For the text-containing cell, return its midpoint in [x, y] coordinate format. 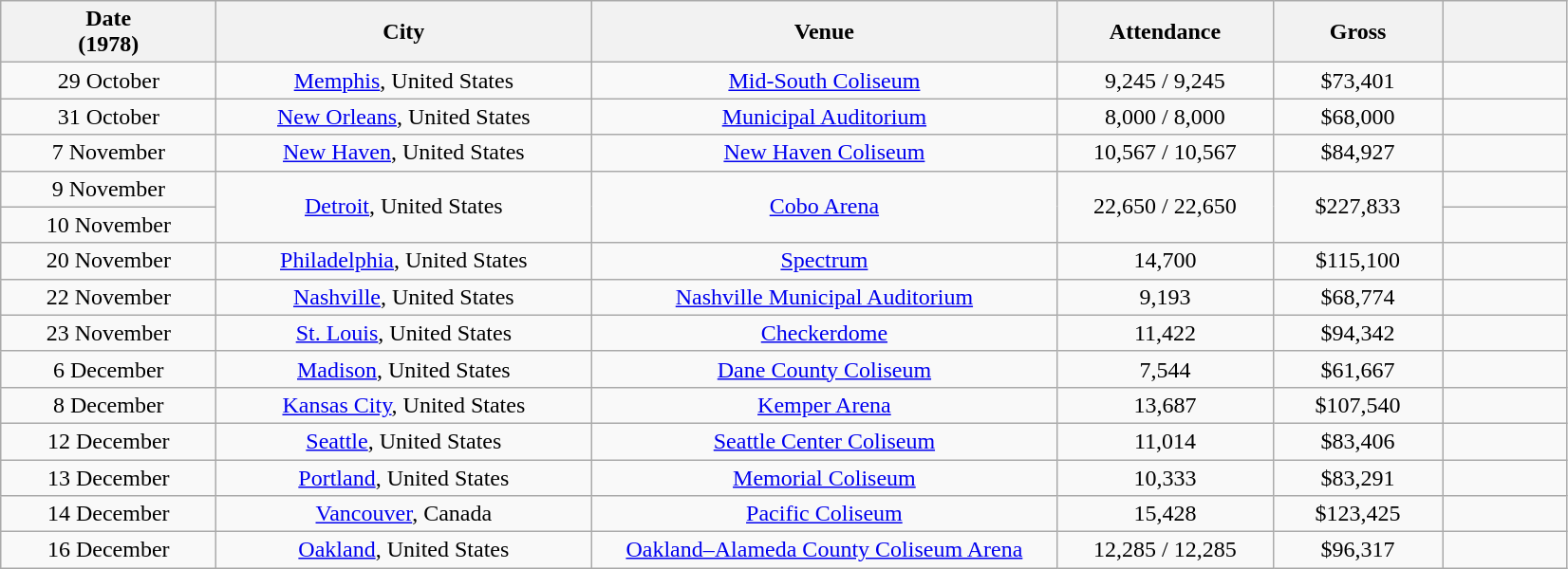
Seattle Center Coliseum [824, 441]
29 October [108, 81]
Memphis, United States [404, 81]
Venue [824, 32]
Nashville Municipal Auditorium [824, 297]
Philadelphia, United States [404, 261]
Pacific Coliseum [824, 514]
20 November [108, 261]
$96,317 [1357, 550]
City [404, 32]
8 December [108, 405]
13 December [108, 477]
10,567 / 10,567 [1166, 153]
22,650 / 22,650 [1166, 207]
31 October [108, 117]
Spectrum [824, 261]
Kansas City, United States [404, 405]
16 December [108, 550]
8,000 / 8,000 [1166, 117]
Oakland–Alameda County Coliseum Arena [824, 550]
9,245 / 9,245 [1166, 81]
15,428 [1166, 514]
11,422 [1166, 333]
Gross [1357, 32]
Vancouver, Canada [404, 514]
Municipal Auditorium [824, 117]
13,687 [1166, 405]
7,544 [1166, 369]
Nashville, United States [404, 297]
9,193 [1166, 297]
Detroit, United States [404, 207]
Kemper Arena [824, 405]
Mid-South Coliseum [824, 81]
$107,540 [1357, 405]
$83,291 [1357, 477]
23 November [108, 333]
New Haven Coliseum [824, 153]
Date(1978) [108, 32]
22 November [108, 297]
New Haven, United States [404, 153]
Oakland, United States [404, 550]
10 November [108, 225]
7 November [108, 153]
14 December [108, 514]
Madison, United States [404, 369]
$84,927 [1357, 153]
6 December [108, 369]
10,333 [1166, 477]
Seattle, United States [404, 441]
Cobo Arena [824, 207]
Dane County Coliseum [824, 369]
New Orleans, United States [404, 117]
$61,667 [1357, 369]
$73,401 [1357, 81]
9 November [108, 189]
$68,000 [1357, 117]
$68,774 [1357, 297]
Memorial Coliseum [824, 477]
Checkerdome [824, 333]
12 December [108, 441]
St. Louis, United States [404, 333]
$115,100 [1357, 261]
$227,833 [1357, 207]
Attendance [1166, 32]
$83,406 [1357, 441]
$94,342 [1357, 333]
14,700 [1166, 261]
$123,425 [1357, 514]
12,285 / 12,285 [1166, 550]
Portland, United States [404, 477]
11,014 [1166, 441]
